Provide the (X, Y) coordinate of the cell's center where the given text is located.  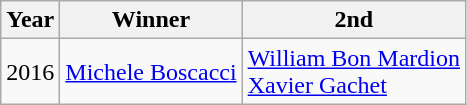
2nd (354, 20)
2016 (30, 72)
Michele Boscacci (151, 72)
Year (30, 20)
William Bon Mardion Xavier Gachet (354, 72)
Winner (151, 20)
